Identify which cell holds the provided text, then report its [x, y] central coordinate. 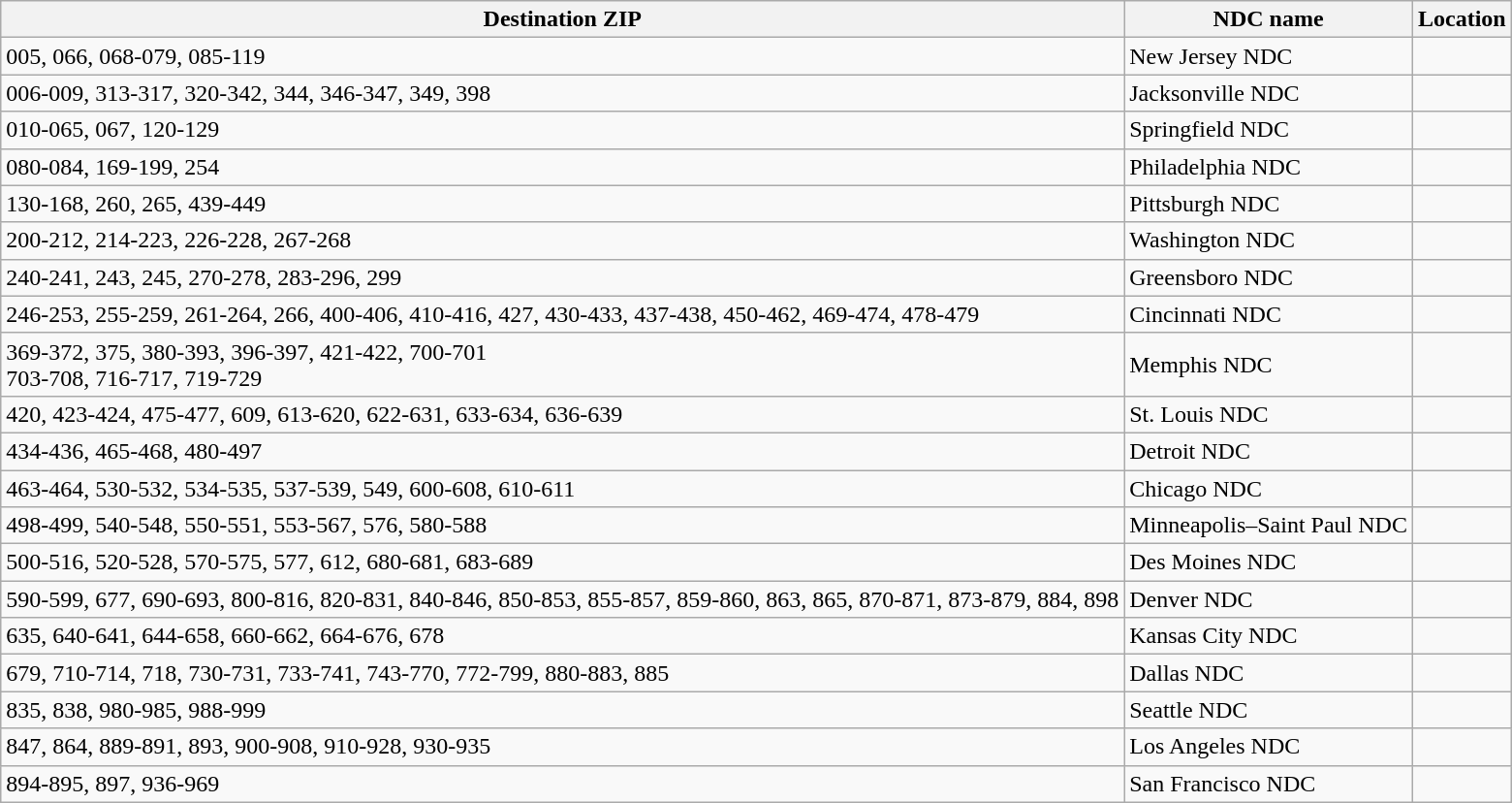
Los Angeles NDC [1269, 747]
434-436, 465-468, 480-497 [562, 451]
Destination ZIP [562, 19]
463-464, 530-532, 534-535, 537-539, 549, 600-608, 610-611 [562, 488]
130-168, 260, 265, 439-449 [562, 204]
Minneapolis–Saint Paul NDC [1269, 526]
Denver NDC [1269, 599]
010-065, 067, 120-129 [562, 130]
080-084, 169-199, 254 [562, 167]
847, 864, 889-891, 893, 900-908, 910-928, 930-935 [562, 747]
200-212, 214-223, 226-228, 267-268 [562, 241]
Springfield NDC [1269, 130]
St. Louis NDC [1269, 414]
Cincinnati NDC [1269, 314]
San Francisco NDC [1269, 784]
500-516, 520-528, 570-575, 577, 612, 680-681, 683-689 [562, 562]
679, 710-714, 718, 730-731, 733-741, 743-770, 772-799, 880-883, 885 [562, 673]
Jacksonville NDC [1269, 93]
005, 066, 068-079, 085-119 [562, 56]
835, 838, 980-985, 988-999 [562, 710]
635, 640-641, 644-658, 660-662, 664-676, 678 [562, 636]
590-599, 677, 690-693, 800-816, 820-831, 840-846, 850-853, 855-857, 859-860, 863, 865, 870-871, 873-879, 884, 898 [562, 599]
Chicago NDC [1269, 488]
Kansas City NDC [1269, 636]
Philadelphia NDC [1269, 167]
Des Moines NDC [1269, 562]
420, 423-424, 475-477, 609, 613-620, 622-631, 633-634, 636-639 [562, 414]
498-499, 540-548, 550-551, 553-567, 576, 580-588 [562, 526]
New Jersey NDC [1269, 56]
Washington NDC [1269, 241]
Location [1462, 19]
Memphis NDC [1269, 365]
006-009, 313-317, 320-342, 344, 346-347, 349, 398 [562, 93]
Detroit NDC [1269, 451]
240-241, 243, 245, 270-278, 283-296, 299 [562, 277]
Seattle NDC [1269, 710]
Dallas NDC [1269, 673]
NDC name [1269, 19]
894-895, 897, 936-969 [562, 784]
Pittsburgh NDC [1269, 204]
246-253, 255-259, 261-264, 266, 400-406, 410-416, 427, 430-433, 437-438, 450-462, 469-474, 478-479 [562, 314]
369-372, 375, 380-393, 396-397, 421-422, 700-701 703-708, 716-717, 719-729 [562, 365]
Greensboro NDC [1269, 277]
